Find where the given text appears and provide that cell's center as (x, y) coordinate. 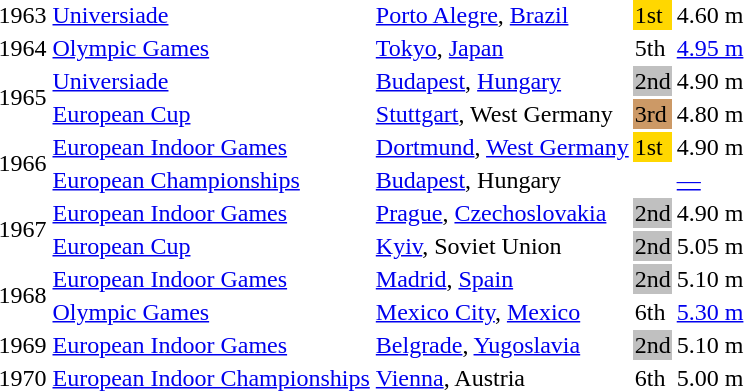
Belgrade, Yugoslavia (502, 345)
Stuttgart, West Germany (502, 114)
Kyiv, Soviet Union (502, 246)
5th (652, 48)
European Championships (211, 180)
Tokyo, Japan (502, 48)
Porto Alegre, Brazil (502, 15)
6th (652, 312)
Madrid, Spain (502, 279)
Prague, Czechoslovakia (502, 213)
3rd (652, 114)
Dortmund, West Germany (502, 147)
Mexico City, Mexico (502, 312)
